Identify which cell holds the provided text, then report its (X, Y) central coordinate. 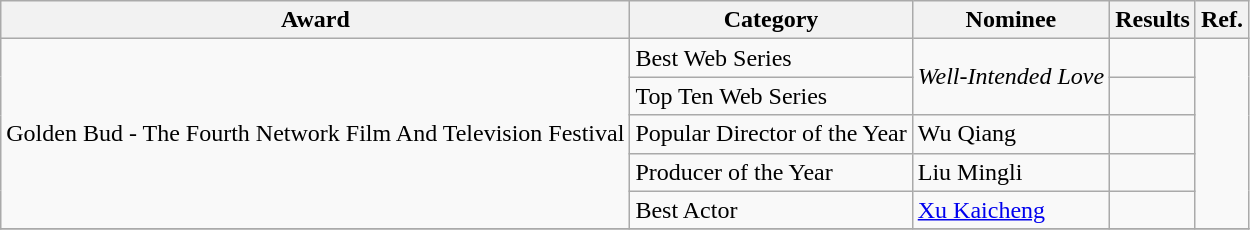
Nominee (1010, 20)
Top Ten Web Series (771, 96)
Category (771, 20)
Popular Director of the Year (771, 134)
Xu Kaicheng (1010, 210)
Golden Bud - The Fourth Network Film And Television Festival (316, 134)
Liu Mingli (1010, 172)
Results (1153, 20)
Ref. (1222, 20)
Well-Intended Love (1010, 77)
Best Actor (771, 210)
Award (316, 20)
Best Web Series (771, 58)
Wu Qiang (1010, 134)
Producer of the Year (771, 172)
